For the text-containing cell, return its midpoint in [X, Y] coordinate format. 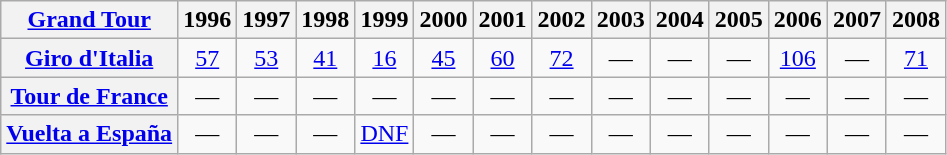
DNF [384, 134]
53 [266, 58]
41 [326, 58]
16 [384, 58]
2000 [444, 20]
106 [798, 58]
2001 [502, 20]
2006 [798, 20]
Vuelta a España [90, 134]
Tour de France [90, 96]
1999 [384, 20]
2008 [916, 20]
2003 [620, 20]
2004 [680, 20]
Grand Tour [90, 20]
1996 [208, 20]
72 [562, 58]
45 [444, 58]
1997 [266, 20]
60 [502, 58]
Giro d'Italia [90, 58]
71 [916, 58]
2007 [856, 20]
2002 [562, 20]
57 [208, 58]
2005 [738, 20]
1998 [326, 20]
